Identify which cell holds the provided text, then report its [x, y] central coordinate. 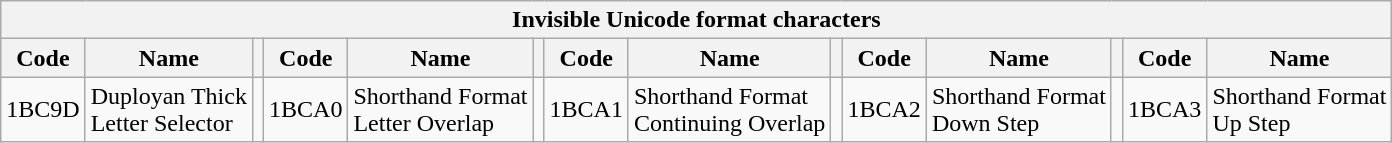
1BC9D [43, 110]
Duployan ThickLetter Selector [168, 110]
Shorthand FormatContinuing Overlap [729, 110]
Shorthand FormatUp Step [1300, 110]
1BCA2 [884, 110]
1BCA1 [586, 110]
Shorthand FormatLetter Overlap [440, 110]
Invisible Unicode format characters [696, 20]
Shorthand FormatDown Step [1018, 110]
1BCA3 [1164, 110]
1BCA0 [306, 110]
